Capture the cell that displays the provided text and extract its (X, Y) central coordinate. 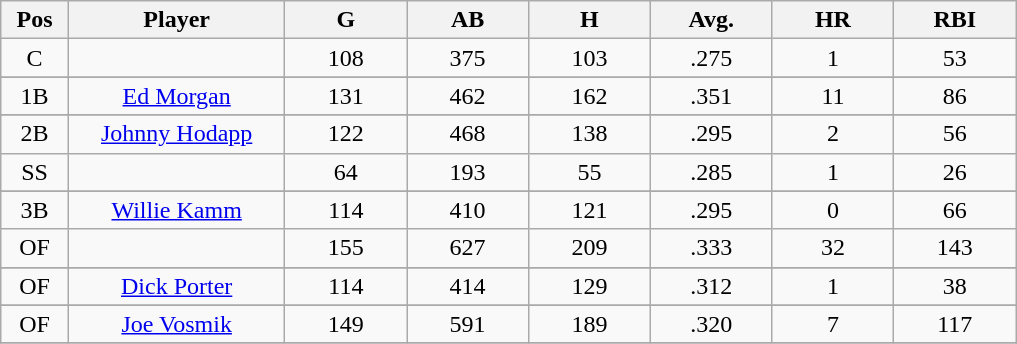
Willie Kamm (176, 210)
Avg. (711, 20)
G (346, 20)
131 (346, 96)
H (589, 20)
26 (955, 172)
149 (346, 324)
Pos (35, 20)
7 (833, 324)
468 (468, 134)
32 (833, 248)
591 (468, 324)
2B (35, 134)
HR (833, 20)
189 (589, 324)
53 (955, 58)
209 (589, 248)
410 (468, 210)
129 (589, 286)
2 (833, 134)
.320 (711, 324)
117 (955, 324)
.333 (711, 248)
0 (833, 210)
103 (589, 58)
RBI (955, 20)
143 (955, 248)
38 (955, 286)
AB (468, 20)
64 (346, 172)
Player (176, 20)
86 (955, 96)
.285 (711, 172)
55 (589, 172)
.351 (711, 96)
56 (955, 134)
.312 (711, 286)
11 (833, 96)
108 (346, 58)
138 (589, 134)
375 (468, 58)
193 (468, 172)
C (35, 58)
.275 (711, 58)
121 (589, 210)
66 (955, 210)
162 (589, 96)
Johnny Hodapp (176, 134)
462 (468, 96)
Ed Morgan (176, 96)
Dick Porter (176, 286)
627 (468, 248)
SS (35, 172)
122 (346, 134)
155 (346, 248)
1B (35, 96)
Joe Vosmik (176, 324)
3B (35, 210)
414 (468, 286)
